For the text-containing cell, return its midpoint in [x, y] coordinate format. 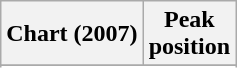
Chart (2007) [72, 34]
Peakposition [189, 34]
